Determine the [X, Y] coordinate at the center of the cell enclosing the given text.  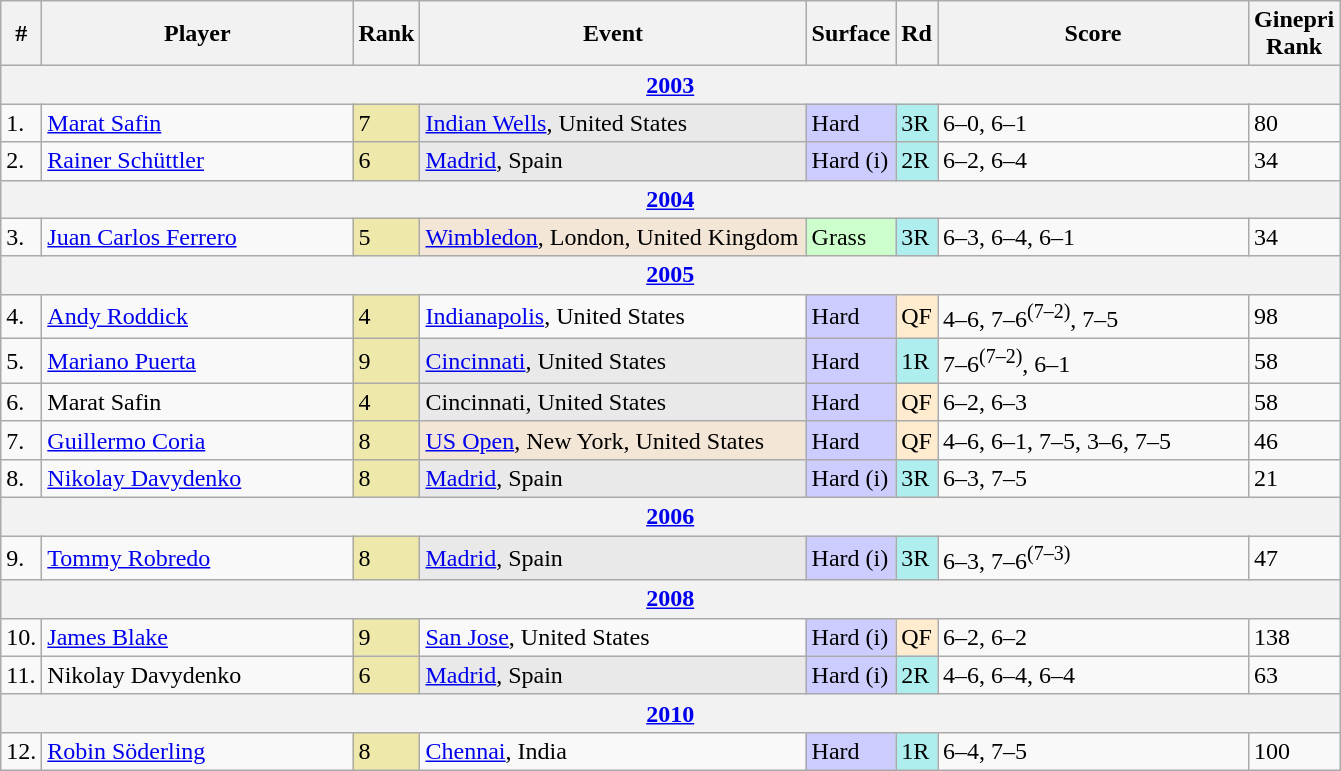
2010 [670, 713]
Indianapolis, United States [613, 316]
6–2, 6–2 [1094, 637]
6–3, 7–6(7–3) [1094, 558]
Mariano Puerta [198, 362]
Juan Carlos Ferrero [198, 237]
100 [1294, 751]
6–2, 6–4 [1094, 161]
Score [1094, 34]
5 [386, 237]
Rainer Schüttler [198, 161]
3. [22, 237]
US Open, New York, United States [613, 440]
2004 [670, 199]
4–6, 7–6(7–2), 7–5 [1094, 316]
Robin Söderling [198, 751]
5. [22, 362]
6. [22, 402]
Guillermo Coria [198, 440]
11. [22, 675]
98 [1294, 316]
138 [1294, 637]
47 [1294, 558]
Rank [386, 34]
Chennai, India [613, 751]
2008 [670, 599]
2005 [670, 275]
80 [1294, 123]
2006 [670, 516]
7. [22, 440]
8. [22, 478]
2003 [670, 85]
Rd [917, 34]
6–4, 7–5 [1094, 751]
GinepriRank [1294, 34]
2. [22, 161]
10. [22, 637]
21 [1294, 478]
James Blake [198, 637]
San Jose, United States [613, 637]
4. [22, 316]
4–6, 6–1, 7–5, 3–6, 7–5 [1094, 440]
12. [22, 751]
6–3, 6–4, 6–1 [1094, 237]
9. [22, 558]
7–6(7–2), 6–1 [1094, 362]
Event [613, 34]
1. [22, 123]
Indian Wells, United States [613, 123]
63 [1294, 675]
# [22, 34]
Player [198, 34]
7 [386, 123]
6–3, 7–5 [1094, 478]
Grass [851, 237]
Tommy Robredo [198, 558]
Andy Roddick [198, 316]
4–6, 6–4, 6–4 [1094, 675]
6–0, 6–1 [1094, 123]
6–2, 6–3 [1094, 402]
Wimbledon, London, United Kingdom [613, 237]
Surface [851, 34]
46 [1294, 440]
